Determine the (x, y) coordinate at the center of the cell enclosing the given text.  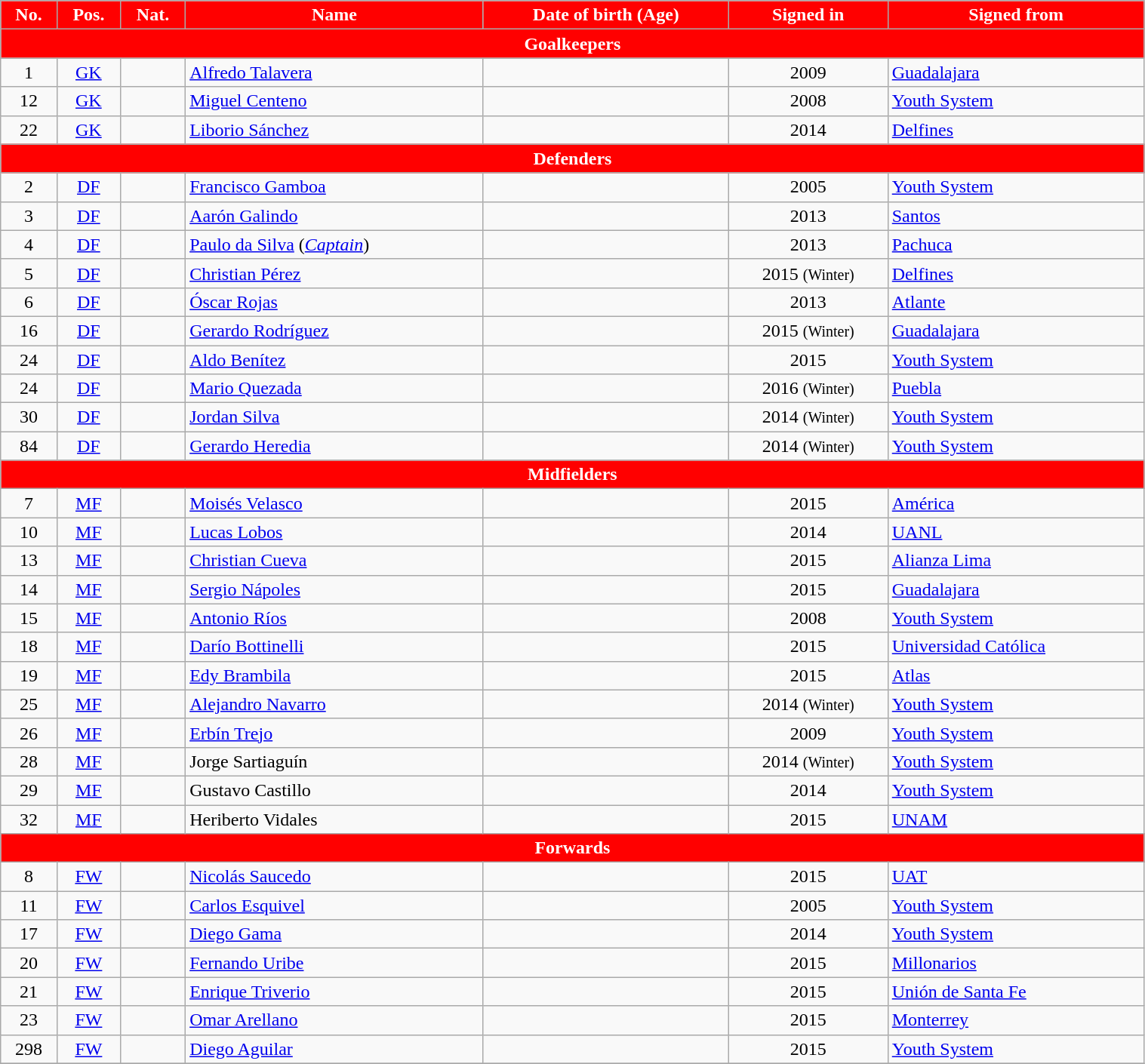
14 (29, 589)
7 (29, 503)
Atlante (1016, 302)
Diego Aguilar (335, 1049)
Alianza Lima (1016, 561)
Sergio Nápoles (335, 589)
25 (29, 704)
84 (29, 446)
2016 (Winter) (808, 389)
Jorge Sartiaguín (335, 761)
Óscar Rojas (335, 302)
Omar Arellano (335, 1020)
UAT (1016, 877)
Edy Brambila (335, 675)
15 (29, 618)
Midfielders (572, 475)
19 (29, 675)
Enrique Triverio (335, 992)
Santos (1016, 216)
Lucas Lobos (335, 532)
Diego Gama (335, 934)
Gerardo Rodríguez (335, 331)
1 (29, 72)
Darío Bottinelli (335, 647)
Puebla (1016, 389)
Millonarios (1016, 963)
8 (29, 877)
América (1016, 503)
Carlos Esquivel (335, 906)
22 (29, 130)
10 (29, 532)
Atlas (1016, 675)
28 (29, 761)
16 (29, 331)
Goalkeepers (572, 44)
Gerardo Heredia (335, 446)
29 (29, 790)
Forwards (572, 848)
20 (29, 963)
Nicolás Saucedo (335, 877)
13 (29, 561)
Antonio Ríos (335, 618)
Erbín Trejo (335, 733)
Alejandro Navarro (335, 704)
Fernando Uribe (335, 963)
Moisés Velasco (335, 503)
Gustavo Castillo (335, 790)
12 (29, 101)
298 (29, 1049)
Alfredo Talavera (335, 72)
Pos. (88, 15)
Name (335, 15)
UANL (1016, 532)
Nat. (152, 15)
Pachuca (1016, 244)
Christian Pérez (335, 273)
Christian Cueva (335, 561)
17 (29, 934)
Date of birth (Age) (605, 15)
UNAM (1016, 819)
Paulo da Silva (Captain) (335, 244)
Francisco Gamboa (335, 187)
No. (29, 15)
Aarón Galindo (335, 216)
Universidad Católica (1016, 647)
30 (29, 417)
Miguel Centeno (335, 101)
23 (29, 1020)
6 (29, 302)
3 (29, 216)
Signed in (808, 15)
4 (29, 244)
Heriberto Vidales (335, 819)
Monterrey (1016, 1020)
32 (29, 819)
18 (29, 647)
Aldo Benítez (335, 360)
11 (29, 906)
Jordan Silva (335, 417)
Signed from (1016, 15)
Mario Quezada (335, 389)
Liborio Sánchez (335, 130)
2 (29, 187)
Defenders (572, 158)
21 (29, 992)
Unión de Santa Fe (1016, 992)
5 (29, 273)
26 (29, 733)
